Return [x, y] of the center of cell containing provided text 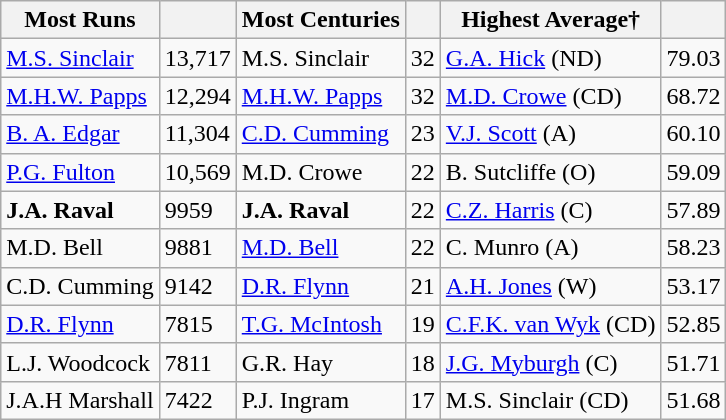
B. A. Edgar [80, 134]
51.68 [694, 400]
52.85 [694, 324]
P.G. Fulton [80, 172]
C.Z. Harris (C) [550, 210]
57.89 [694, 210]
T.G. McIntosh [320, 324]
60.10 [694, 134]
V.J. Scott (A) [550, 134]
M.D. Crowe [320, 172]
Highest Average† [550, 20]
11,304 [198, 134]
G.R. Hay [320, 362]
7422 [198, 400]
M.D. Crowe (CD) [550, 96]
53.17 [694, 286]
A.H. Jones (W) [550, 286]
10,569 [198, 172]
59.09 [694, 172]
68.72 [694, 96]
P.J. Ingram [320, 400]
B. Sutcliffe (O) [550, 172]
Most Runs [80, 20]
M.S. Sinclair (CD) [550, 400]
J.G. Myburgh (C) [550, 362]
17 [422, 400]
9959 [198, 210]
J.A.H Marshall [80, 400]
19 [422, 324]
18 [422, 362]
21 [422, 286]
7815 [198, 324]
12,294 [198, 96]
51.71 [694, 362]
L.J. Woodcock [80, 362]
23 [422, 134]
13,717 [198, 58]
G.A. Hick (ND) [550, 58]
58.23 [694, 248]
Most Centuries [320, 20]
9881 [198, 248]
C. Munro (A) [550, 248]
9142 [198, 286]
C.F.K. van Wyk (CD) [550, 324]
79.03 [694, 58]
7811 [198, 362]
